Capture the cell that displays the provided text and extract its [x, y] central coordinate. 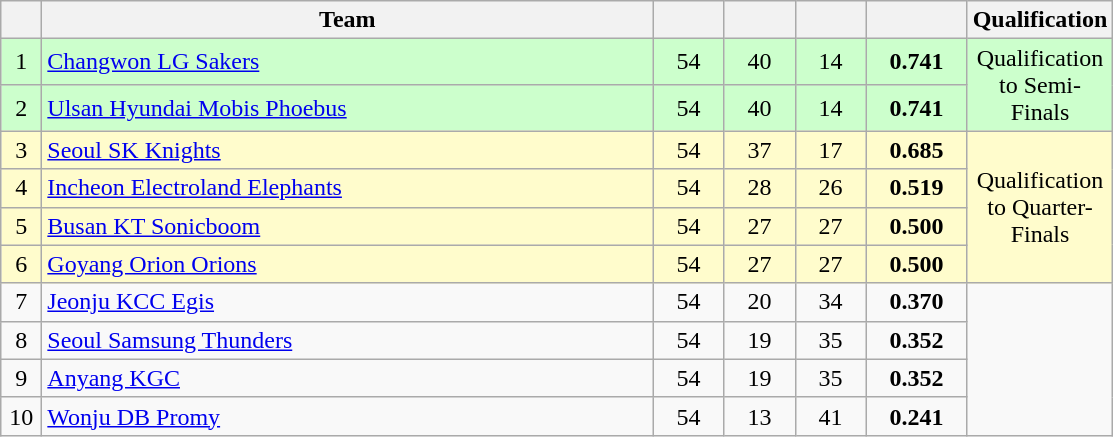
Team [348, 20]
Goyang Orion Orions [348, 264]
1 [22, 62]
34 [830, 302]
37 [760, 150]
Incheon Electroland Elephants [348, 188]
3 [22, 150]
Anyang KGC [348, 378]
5 [22, 226]
Qualification to Quarter-Finals [1040, 207]
Jeonju KCC Egis [348, 302]
Ulsan Hyundai Mobis Phoebus [348, 108]
6 [22, 264]
0.241 [916, 416]
Seoul SK Knights [348, 150]
Qualification to Semi-Finals [1040, 85]
0.370 [916, 302]
10 [22, 416]
0.685 [916, 150]
Seoul Samsung Thunders [348, 340]
Wonju DB Promy [348, 416]
28 [760, 188]
13 [760, 416]
26 [830, 188]
8 [22, 340]
Changwon LG Sakers [348, 62]
41 [830, 416]
0.519 [916, 188]
2 [22, 108]
4 [22, 188]
17 [830, 150]
Busan KT Sonicboom [348, 226]
7 [22, 302]
Qualification [1040, 20]
20 [760, 302]
9 [22, 378]
